Determine the [x, y] coordinate at the center of the cell enclosing the given text.  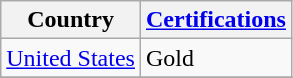
Certifications [216, 20]
United States [71, 58]
Country [71, 20]
Gold [216, 58]
